For the text-containing cell, return its midpoint in [x, y] coordinate format. 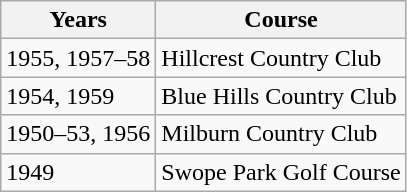
Hillcrest Country Club [281, 58]
Years [78, 20]
Blue Hills Country Club [281, 96]
Course [281, 20]
Swope Park Golf Course [281, 172]
1949 [78, 172]
Milburn Country Club [281, 134]
1950–53, 1956 [78, 134]
1955, 1957–58 [78, 58]
1954, 1959 [78, 96]
